From the cell containing the given text, extract its center point as [x, y] coordinate. 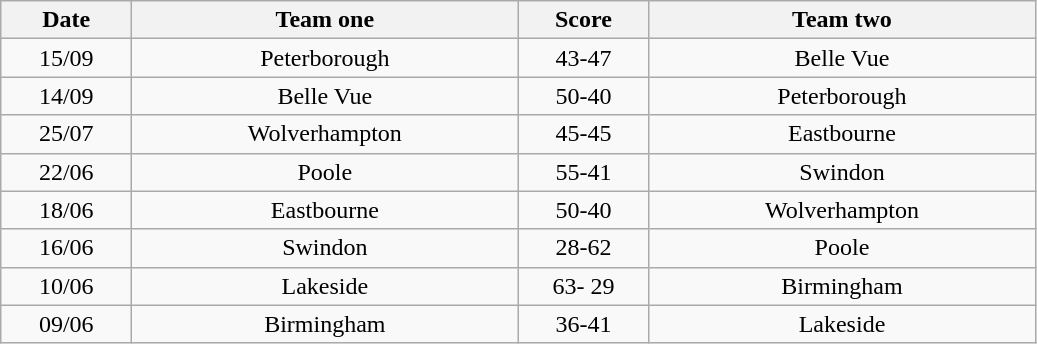
25/07 [66, 134]
63- 29 [584, 286]
43-47 [584, 58]
36-41 [584, 324]
15/09 [66, 58]
09/06 [66, 324]
45-45 [584, 134]
22/06 [66, 172]
10/06 [66, 286]
14/09 [66, 96]
Date [66, 20]
28-62 [584, 248]
55-41 [584, 172]
Score [584, 20]
Team two [842, 20]
18/06 [66, 210]
16/06 [66, 248]
Team one [325, 20]
